Provide the (X, Y) coordinate of the cell's center where the given text is located.  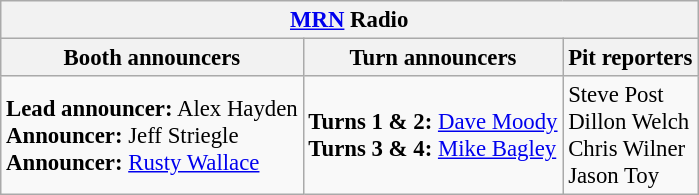
Pit reporters (630, 58)
Booth announcers (152, 58)
Steve PostDillon WelchChris WilnerJason Toy (630, 136)
Turn announcers (433, 58)
Turns 1 & 2: Dave MoodyTurns 3 & 4: Mike Bagley (433, 136)
MRN Radio (350, 20)
Lead announcer: Alex HaydenAnnouncer: Jeff StriegleAnnouncer: Rusty Wallace (152, 136)
